Find where the given text appears and provide that cell's center as (X, Y) coordinate. 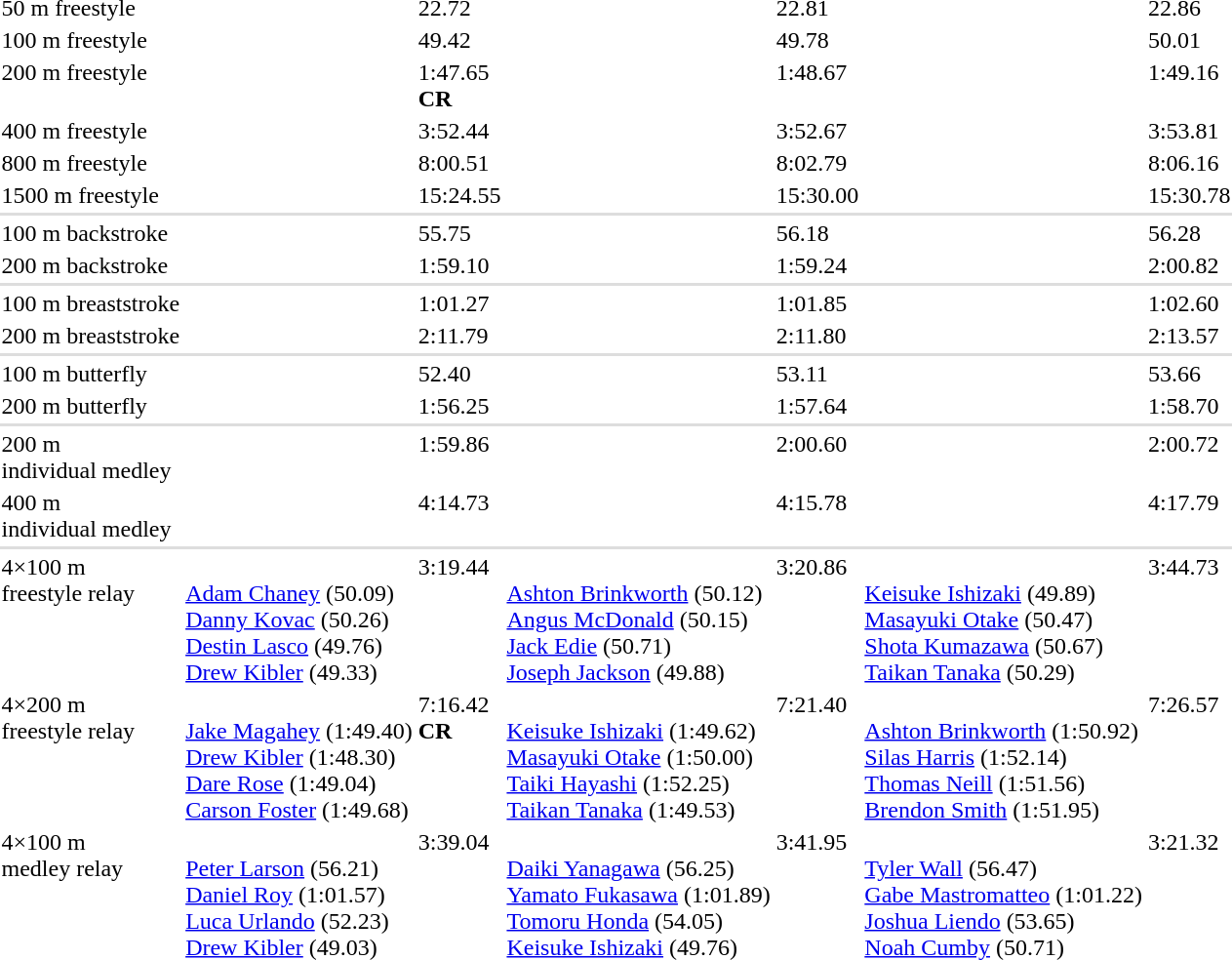
100 m freestyle (91, 40)
56.28 (1189, 233)
Keisuke Ishizaki (49.89)Masayuki Otake (50.47)Shota Kumazawa (50.67)Taikan Tanaka (50.29) (1004, 620)
100 m breaststroke (91, 303)
1:56.25 (459, 406)
400 mindividual medley (91, 515)
200 m breaststroke (91, 336)
1:57.64 (817, 406)
Keisuke Ishizaki (1:49.62)Masayuki Otake (1:50.00)Taiki Hayashi (1:52.25)Taikan Tanaka (1:49.53) (638, 757)
100 m backstroke (91, 233)
56.18 (817, 233)
7:16.42CR (459, 757)
2:00.60 (817, 457)
4×200 mfreestyle relay (91, 757)
2:13.57 (1189, 336)
55.75 (459, 233)
Jake Magahey (1:49.40)Drew Kibler (1:48.30)Dare Rose (1:49.04)Carson Foster (1:49.68) (299, 757)
200 mindividual medley (91, 457)
7:21.40 (817, 757)
1:59.10 (459, 265)
Adam Chaney (50.09)Danny Kovac (50.26)Destin Lasco (49.76)Drew Kibler (49.33) (299, 620)
15:24.55 (459, 195)
3:53.81 (1189, 131)
2:11.79 (459, 336)
3:20.86 (817, 620)
1:58.70 (1189, 406)
4:17.79 (1189, 515)
1:01.85 (817, 303)
1500 m freestyle (91, 195)
15:30.78 (1189, 195)
49.42 (459, 40)
4:14.73 (459, 515)
8:00.51 (459, 163)
53.66 (1189, 374)
Ashton Brinkworth (50.12)Angus McDonald (50.15)Jack Edie (50.71)Joseph Jackson (49.88) (638, 620)
1:59.24 (817, 265)
1:01.27 (459, 303)
2:00.72 (1189, 457)
2:11.80 (817, 336)
200 m freestyle (91, 86)
4×100 mfreestyle relay (91, 620)
3:52.67 (817, 131)
15:30.00 (817, 195)
3:19.44 (459, 620)
200 m backstroke (91, 265)
1:48.67 (817, 86)
52.40 (459, 374)
53.11 (817, 374)
50.01 (1189, 40)
8:06.16 (1189, 163)
4:15.78 (817, 515)
1:49.16 (1189, 86)
3:52.44 (459, 131)
1:02.60 (1189, 303)
200 m butterfly (91, 406)
400 m freestyle (91, 131)
7:26.57 (1189, 757)
2:00.82 (1189, 265)
8:02.79 (817, 163)
100 m butterfly (91, 374)
800 m freestyle (91, 163)
49.78 (817, 40)
3:44.73 (1189, 620)
Ashton Brinkworth (1:50.92)Silas Harris (1:52.14)Thomas Neill (1:51.56)Brendon Smith (1:51.95) (1004, 757)
1:59.86 (459, 457)
1:47.65CR (459, 86)
